Search for the cell housing the specified text and yield its (x, y) center coordinate. 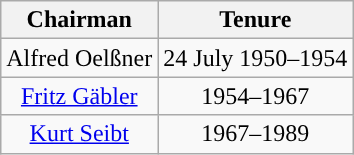
Chairman (80, 20)
Fritz Gäbler (80, 96)
Kurt Seibt (80, 134)
Tenure (256, 20)
1954–1967 (256, 96)
1967–1989 (256, 134)
24 July 1950–1954 (256, 58)
Alfred Oelßner (80, 58)
